Provide the (X, Y) coordinate of the cell's center where the given text is located.  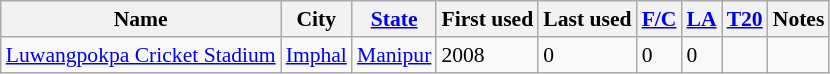
Imphal (316, 55)
Name (141, 19)
State (394, 19)
Notes (799, 19)
Last used (587, 19)
2008 (487, 55)
Luwangpokpa Cricket Stadium (141, 55)
Manipur (394, 55)
F/C (660, 19)
LA (701, 19)
City (316, 19)
T20 (745, 19)
First used (487, 19)
